Find where the given text appears and provide that cell's center as [X, Y] coordinate. 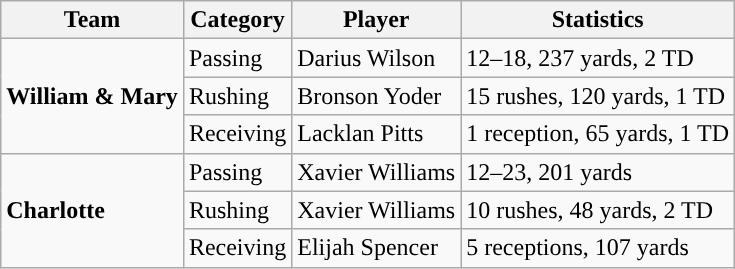
10 rushes, 48 yards, 2 TD [598, 210]
1 reception, 65 yards, 1 TD [598, 134]
Lacklan Pitts [376, 134]
Bronson Yoder [376, 96]
Elijah Spencer [376, 248]
15 rushes, 120 yards, 1 TD [598, 96]
Player [376, 20]
Charlotte [92, 210]
Darius Wilson [376, 58]
12–23, 201 yards [598, 172]
5 receptions, 107 yards [598, 248]
William & Mary [92, 96]
Category [237, 20]
Statistics [598, 20]
12–18, 237 yards, 2 TD [598, 58]
Team [92, 20]
